Return [X, Y] of the center of cell containing provided text 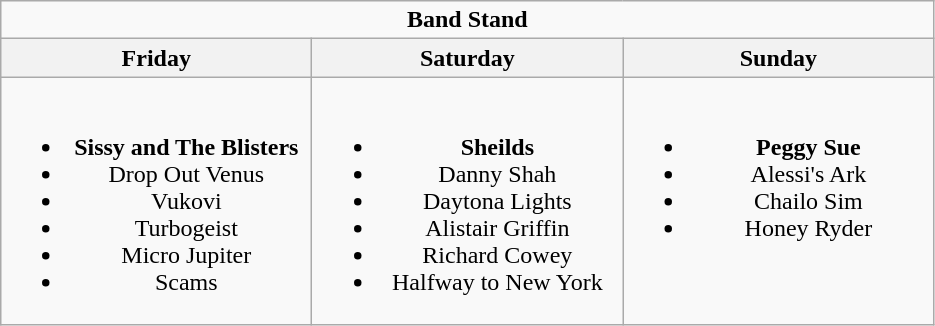
Band Stand [468, 20]
Saturday [468, 58]
Peggy SueAlessi's ArkChailo SimHoney Ryder [778, 201]
Friday [156, 58]
SheildsDanny ShahDaytona LightsAlistair GriffinRichard CoweyHalfway to New York [468, 201]
Sissy and The BlistersDrop Out VenusVukoviTurbogeistMicro JupiterScams [156, 201]
Sunday [778, 58]
